From the cell containing the given text, extract its center point as (X, Y) coordinate. 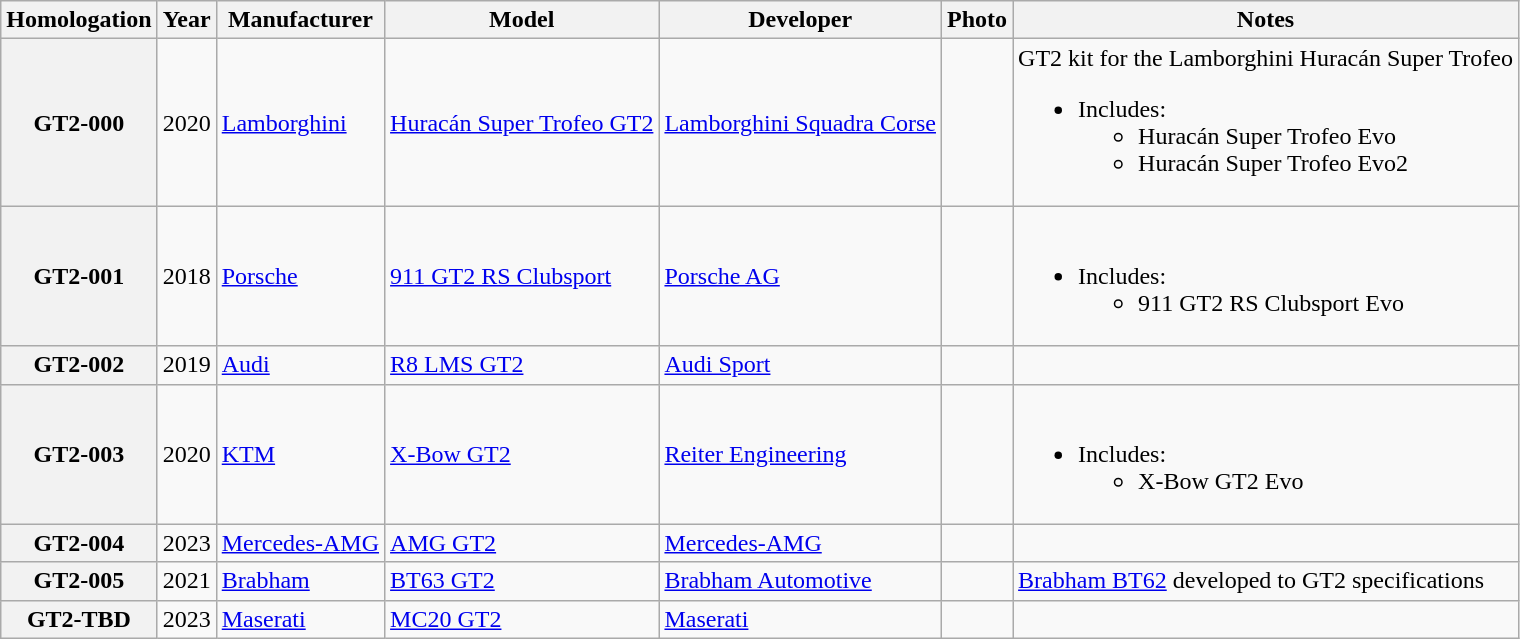
Developer (800, 20)
GT2-000 (79, 122)
AMG GT2 (522, 543)
GT2-001 (79, 276)
GT2-002 (79, 365)
Manufacturer (300, 20)
BT63 GT2 (522, 581)
Brabham (300, 581)
GT2-003 (79, 454)
GT2-005 (79, 581)
Huracán Super Trofeo GT2 (522, 122)
Photo (978, 20)
GT2 kit for the Lamborghini Huracán Super TrofeoIncludes:Huracán Super Trofeo EvoHuracán Super Trofeo Evo2 (1266, 122)
Brabham BT62 developed to GT2 specifications (1266, 581)
Includes:911 GT2 RS Clubsport Evo (1266, 276)
Lamborghini (300, 122)
Year (186, 20)
Audi Sport (800, 365)
R8 LMS GT2 (522, 365)
Reiter Engineering (800, 454)
Homologation (79, 20)
MC20 GT2 (522, 619)
Notes (1266, 20)
2021 (186, 581)
GT2-TBD (79, 619)
Lamborghini Squadra Corse (800, 122)
Porsche (300, 276)
911 GT2 RS Clubsport (522, 276)
Porsche AG (800, 276)
Brabham Automotive (800, 581)
GT2-004 (79, 543)
Includes:X-Bow GT2 Evo (1266, 454)
2018 (186, 276)
Audi (300, 365)
X-Bow GT2 (522, 454)
2019 (186, 365)
Model (522, 20)
KTM (300, 454)
